Identify which cell holds the provided text, then report its (x, y) central coordinate. 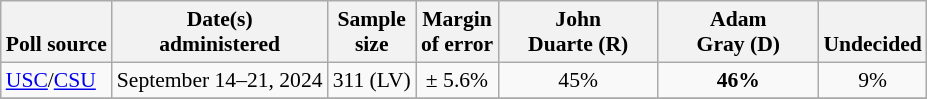
± 5.6% (457, 80)
Marginof error (457, 32)
45% (578, 80)
JohnDuarte (R) (578, 32)
Undecided (872, 32)
Samplesize (372, 32)
Poll source (56, 32)
311 (LV) (372, 80)
AdamGray (D) (738, 32)
September 14–21, 2024 (220, 80)
USC/CSU (56, 80)
46% (738, 80)
9% (872, 80)
Date(s)administered (220, 32)
